Scan for the cell matching the given text and deliver its (x, y) coordinate at center. 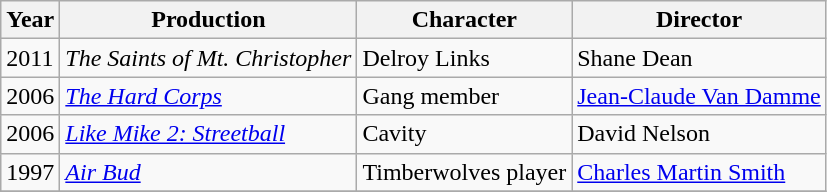
Like Mike 2: Streetball (208, 134)
Delroy Links (464, 58)
Cavity (464, 134)
Year (30, 20)
1997 (30, 172)
Gang member (464, 96)
Shane Dean (700, 58)
The Hard Corps (208, 96)
Air Bud (208, 172)
Jean-Claude Van Damme (700, 96)
2011 (30, 58)
Charles Martin Smith (700, 172)
Character (464, 20)
The Saints of Mt. Christopher (208, 58)
Director (700, 20)
David Nelson (700, 134)
Timberwolves player (464, 172)
Production (208, 20)
